Scan for the cell matching the given text and deliver its (X, Y) coordinate at center. 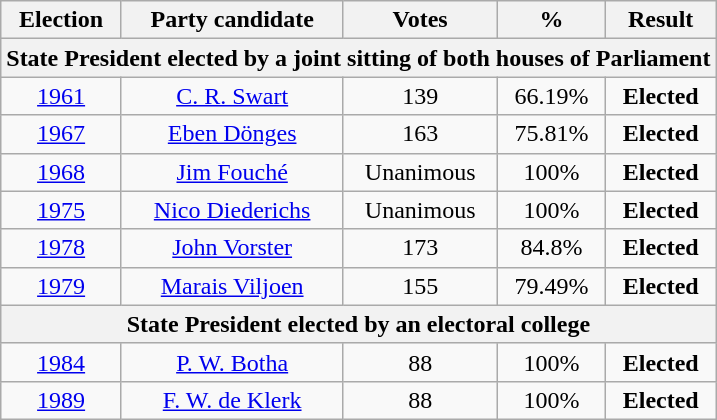
Marais Viljoen (232, 286)
75.81% (551, 134)
1975 (62, 210)
State President elected by an electoral college (358, 324)
1984 (62, 362)
139 (420, 96)
Election (62, 20)
Nico Diederichs (232, 210)
Votes (420, 20)
1978 (62, 248)
State President elected by a joint sitting of both houses of Parliament (358, 58)
1989 (62, 400)
Eben Dönges (232, 134)
1979 (62, 286)
173 (420, 248)
163 (420, 134)
Result (660, 20)
155 (420, 286)
1968 (62, 172)
P. W. Botha (232, 362)
66.19% (551, 96)
John Vorster (232, 248)
Party candidate (232, 20)
% (551, 20)
Jim Fouché (232, 172)
1967 (62, 134)
79.49% (551, 286)
F. W. de Klerk (232, 400)
84.8% (551, 248)
1961 (62, 96)
C. R. Swart (232, 96)
